Find where the given text appears and provide that cell's center as [X, Y] coordinate. 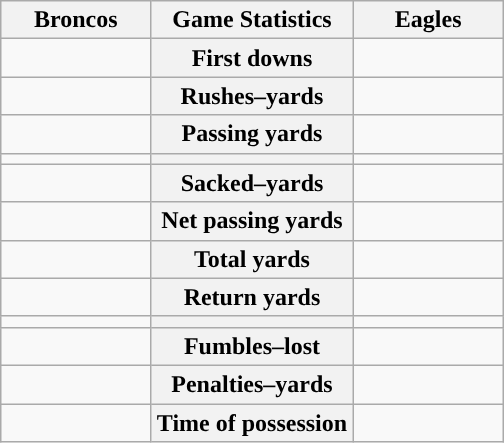
Broncos [76, 20]
Time of possession [252, 423]
Return yards [252, 297]
Net passing yards [252, 221]
Penalties–yards [252, 384]
Total yards [252, 259]
Fumbles–lost [252, 346]
Passing yards [252, 134]
Sacked–yards [252, 183]
Rushes–yards [252, 96]
First downs [252, 58]
Game Statistics [252, 20]
Eagles [428, 20]
